For the text-containing cell, return its midpoint in [X, Y] coordinate format. 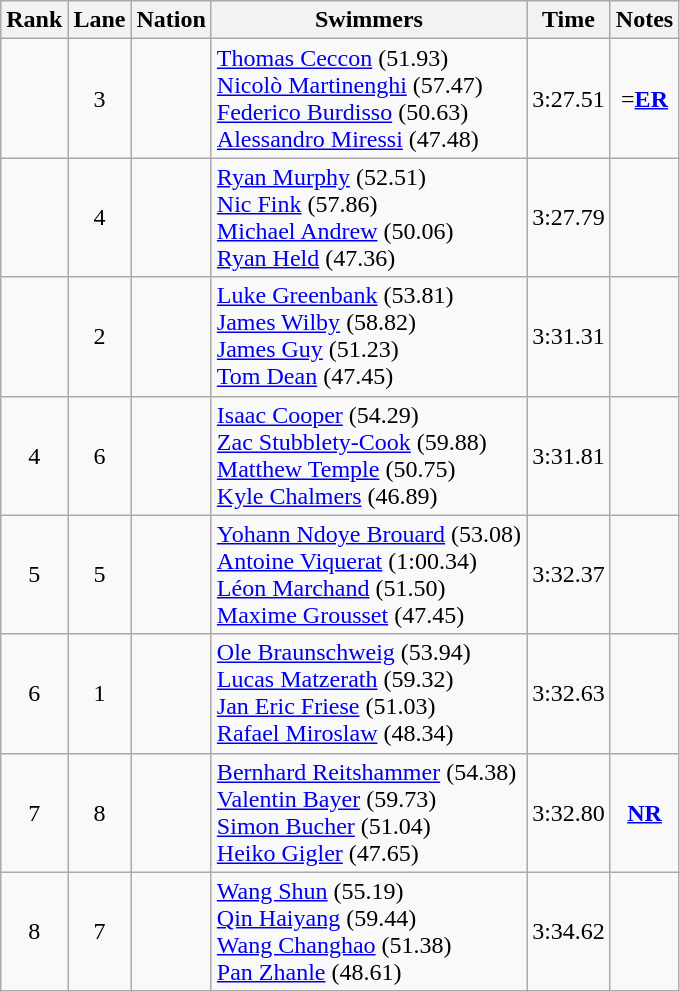
Notes [644, 20]
3:31.31 [569, 336]
3:27.79 [569, 218]
Swimmers [368, 20]
Isaac Cooper (54.29)Zac Stubblety-Cook (59.88)Matthew Temple (50.75)Kyle Chalmers (46.89) [368, 456]
2 [100, 336]
Wang Shun (55.19)Qin Haiyang (59.44)Wang Changhao (51.38)Pan Zhanle (48.61) [368, 932]
3:27.51 [569, 98]
Rank [34, 20]
3:32.37 [569, 574]
Bernhard Reitshammer (54.38)Valentin Bayer (59.73)Simon Bucher (51.04)Heiko Gigler (47.65) [368, 812]
Thomas Ceccon (51.93)Nicolò Martinenghi (57.47)Federico Burdisso (50.63)Alessandro Miressi (47.48) [368, 98]
3 [100, 98]
NR [644, 812]
3:32.63 [569, 694]
3:31.81 [569, 456]
3:34.62 [569, 932]
Yohann Ndoye Brouard (53.08)Antoine Viquerat (1:00.34)Léon Marchand (51.50)Maxime Grousset (47.45) [368, 574]
3:32.80 [569, 812]
1 [100, 694]
=ER [644, 98]
Lane [100, 20]
Time [569, 20]
Ryan Murphy (52.51)Nic Fink (57.86)Michael Andrew (50.06)Ryan Held (47.36) [368, 218]
Nation [171, 20]
Ole Braunschweig (53.94)Lucas Matzerath (59.32)Jan Eric Friese (51.03)Rafael Miroslaw (48.34) [368, 694]
Luke Greenbank (53.81)James Wilby (58.82)James Guy (51.23)Tom Dean (47.45) [368, 336]
